Output the (x, y) coordinate of the center of the cell containing the given text.  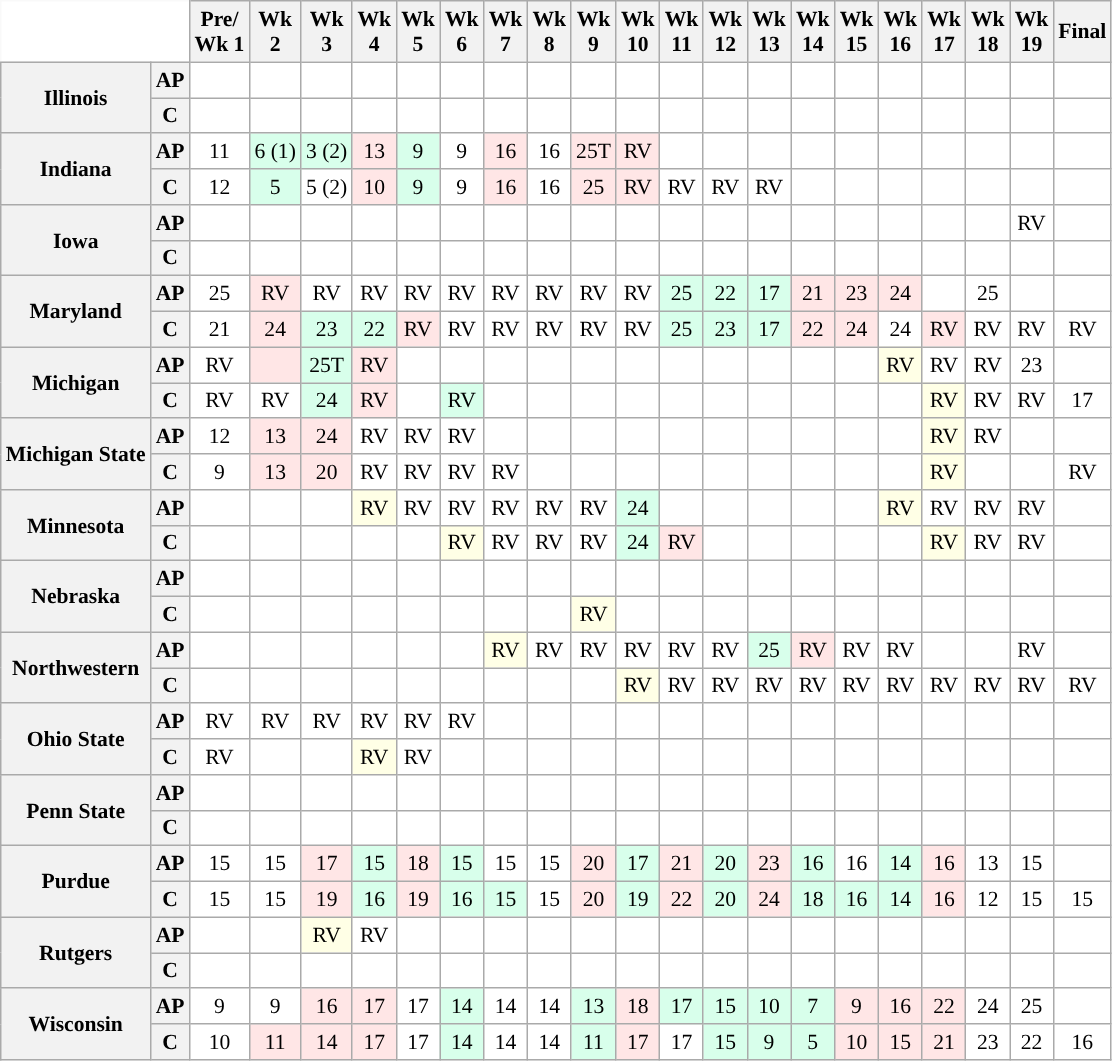
Wk12 (725, 32)
Pre/Wk 1 (219, 32)
Wk19 (1032, 32)
Wk10 (638, 32)
Wk6 (462, 32)
3 (2) (326, 152)
Michigan (76, 382)
Penn State (76, 810)
Ohio State (76, 740)
5 (2) (326, 187)
Wk15 (857, 32)
Purdue (76, 882)
Wk5 (418, 32)
7 (813, 1007)
Wk8 (549, 32)
Michigan State (76, 454)
Maryland (76, 312)
Illinois (76, 98)
Wk7 (506, 32)
Rutgers (76, 952)
Wk9 (594, 32)
Wk3 (326, 32)
Northwestern (76, 668)
Nebraska (76, 596)
6 (1) (274, 152)
Iowa (76, 240)
Minnesota (76, 526)
Final (1082, 32)
Wk14 (813, 32)
Wk16 (900, 32)
Wk2 (274, 32)
Indiana (76, 170)
Wk13 (769, 32)
Wk17 (944, 32)
Wk11 (682, 32)
Wk4 (374, 32)
Wisconsin (76, 1024)
Wk18 (988, 32)
